For the text-containing cell, return its midpoint in (x, y) coordinate format. 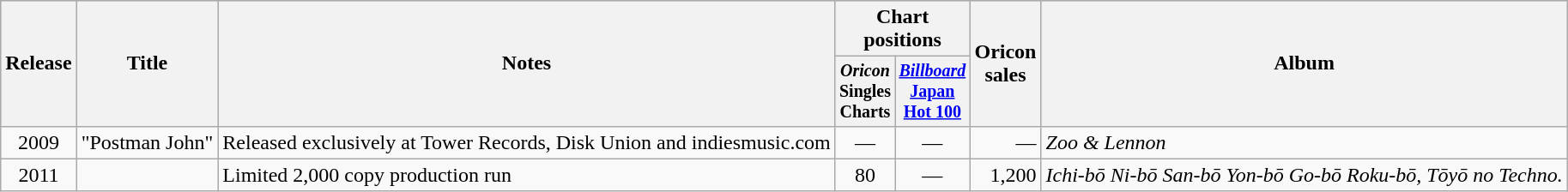
Title (148, 63)
Released exclusively at Tower Records, Disk Union and indiesmusic.com (527, 142)
80 (865, 175)
Oricon Singles Charts (865, 91)
Release (39, 63)
1,200 (1006, 175)
2009 (39, 142)
Chart positions (903, 29)
Zoo & Lennon (1305, 142)
Billboard Japan Hot 100 (932, 91)
Oriconsales (1006, 63)
"Postman John" (148, 142)
Ichi-bō Ni-bō San-bō Yon-bō Go-bō Roku-bō, Tōyō no Techno. (1305, 175)
Notes (527, 63)
2011 (39, 175)
Limited 2,000 copy production run (527, 175)
Album (1305, 63)
